Extract the (x, y) coordinate from the center of the cell holding the provided text.  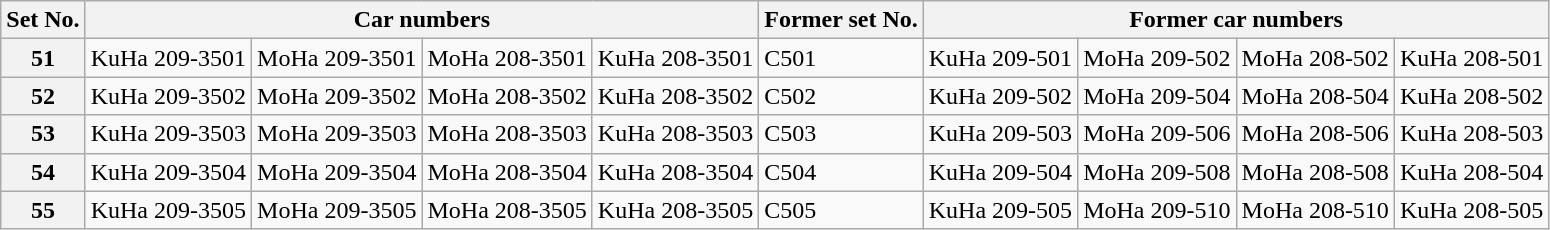
C501 (842, 58)
KuHa 209-502 (1000, 96)
C504 (842, 172)
KuHa 209-501 (1000, 58)
KuHa 209-3502 (168, 96)
MoHa 208-504 (1315, 96)
KuHa 208-3505 (675, 210)
51 (43, 58)
KuHa 208-3503 (675, 134)
MoHa 208-508 (1315, 172)
KuHa 209-504 (1000, 172)
KuHa 208-3502 (675, 96)
KuHa 208-505 (1471, 210)
MoHa 209-3505 (337, 210)
MoHa 208-3505 (507, 210)
KuHa 209-3501 (168, 58)
MoHa 208-3503 (507, 134)
C503 (842, 134)
MoHa 209-3504 (337, 172)
KuHa 209-3503 (168, 134)
MoHa 208-3501 (507, 58)
53 (43, 134)
Former car numbers (1236, 20)
MoHa 208-3502 (507, 96)
54 (43, 172)
MoHa 209-508 (1157, 172)
KuHa 209-3504 (168, 172)
MoHa 209-510 (1157, 210)
C502 (842, 96)
MoHa 209-506 (1157, 134)
KuHa 209-505 (1000, 210)
MoHa 208-506 (1315, 134)
52 (43, 96)
MoHa 209-504 (1157, 96)
KuHa 209-3505 (168, 210)
MoHa 209-3503 (337, 134)
MoHa 208-510 (1315, 210)
55 (43, 210)
Former set No. (842, 20)
MoHa 208-502 (1315, 58)
KuHa 208-504 (1471, 172)
KuHa 208-3504 (675, 172)
KuHa 209-503 (1000, 134)
KuHa 208-502 (1471, 96)
KuHa 208-501 (1471, 58)
Car numbers (422, 20)
KuHa 208-3501 (675, 58)
C505 (842, 210)
MoHa 209-3501 (337, 58)
MoHa 209-3502 (337, 96)
Set No. (43, 20)
MoHa 208-3504 (507, 172)
MoHa 209-502 (1157, 58)
KuHa 208-503 (1471, 134)
